Pinpoint the cell where the given text exists, returning its (X, Y) midpoint coordinate. 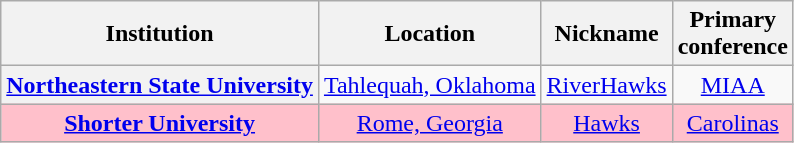
Nickname (606, 34)
Tahlequah, Oklahoma (430, 85)
Northeastern State University (160, 85)
Location (430, 34)
Hawks (606, 123)
Rome, Georgia (430, 123)
MIAA (732, 85)
Primaryconference (732, 34)
RiverHawks (606, 85)
Institution (160, 34)
Shorter University (160, 123)
Carolinas (732, 123)
